Determine the [x, y] coordinate at the center of the cell enclosing the given text.  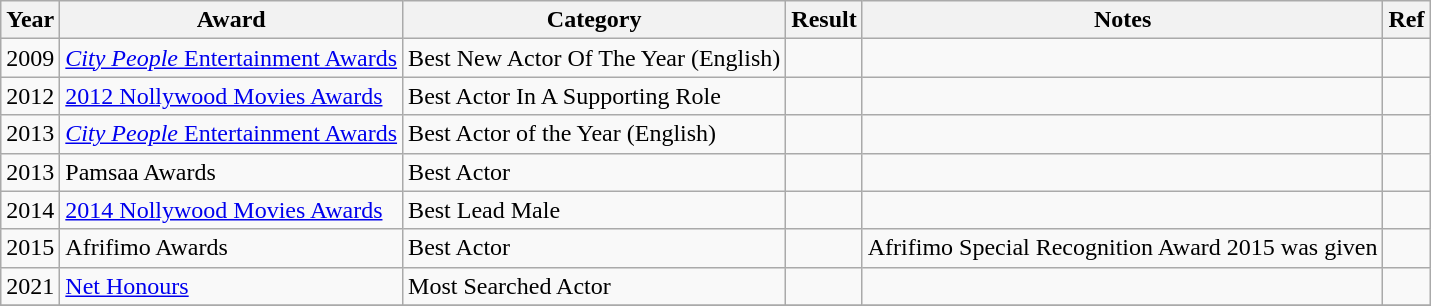
Best Actor of the Year (English) [594, 134]
2014 Nollywood Movies Awards [232, 210]
2021 [30, 286]
Notes [1122, 20]
Net Honours [232, 286]
Ref [1406, 20]
2015 [30, 248]
2012 [30, 96]
Best Actor In A Supporting Role [594, 96]
2009 [30, 58]
2012 Nollywood Movies Awards [232, 96]
Pamsaa Awards [232, 172]
Afrifimo Special Recognition Award 2015 was given [1122, 248]
Result [824, 20]
Best New Actor Of The Year (English) [594, 58]
Award [232, 20]
Best Lead Male [594, 210]
2014 [30, 210]
Category [594, 20]
Afrifimo Awards [232, 248]
Most Searched Actor [594, 286]
Year [30, 20]
